Search for the cell housing the specified text and yield its [x, y] center coordinate. 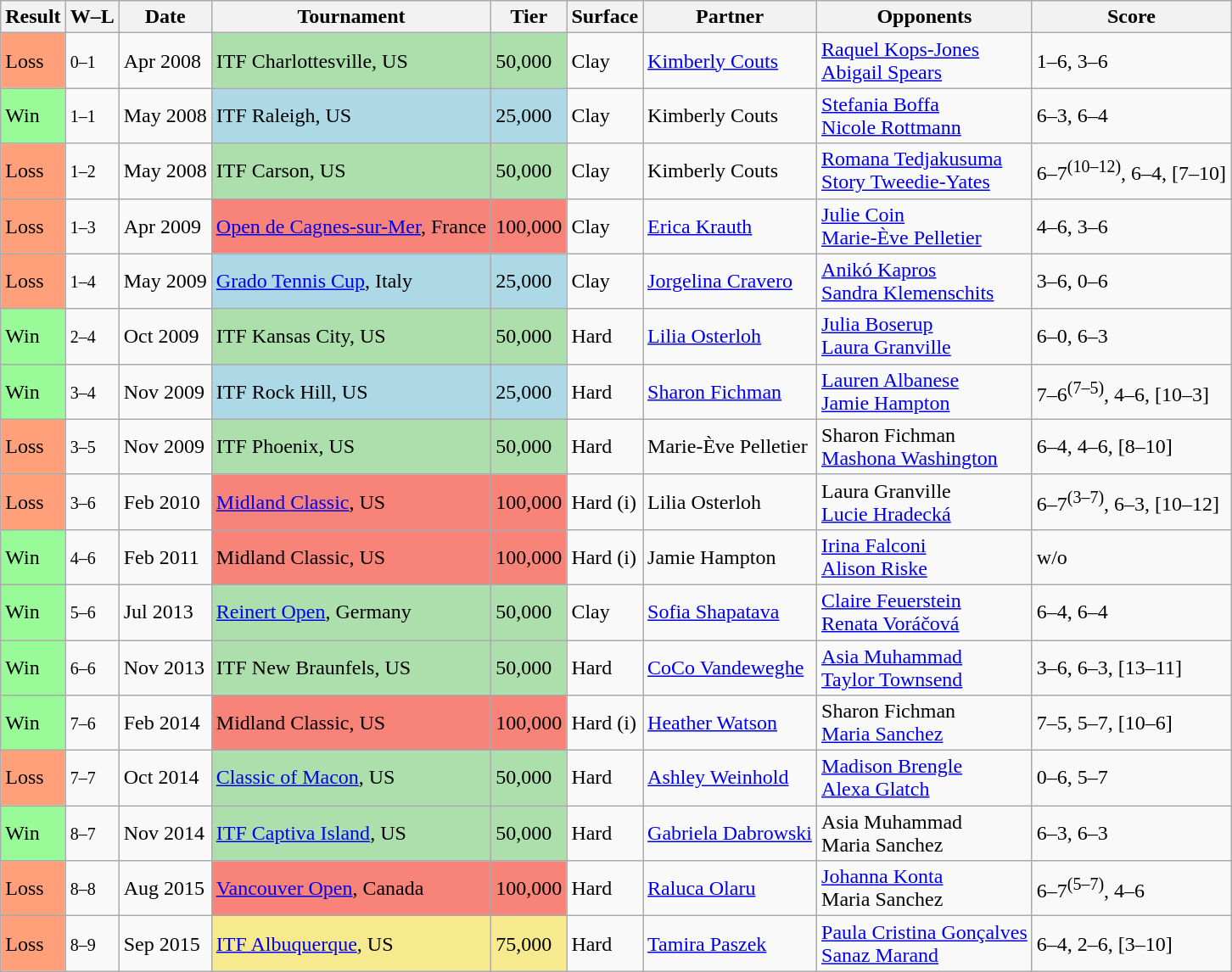
Ashley Weinhold [730, 779]
Oct 2014 [165, 779]
Nov 2013 [165, 667]
Stefania Boffa Nicole Rottmann [925, 115]
4–6, 3–6 [1131, 226]
Feb 2010 [165, 502]
Vancouver Open, Canada [351, 889]
Sharon Fichman Mashona Washington [925, 446]
ITF Charlottesville, US [351, 61]
5–6 [92, 612]
Aug 2015 [165, 889]
3–5 [92, 446]
Apr 2009 [165, 226]
w/o [1131, 556]
Julia Boserup Laura Granville [925, 336]
7–6 [92, 723]
Score [1131, 17]
Irina Falconi Alison Riske [925, 556]
ITF Raleigh, US [351, 115]
Jamie Hampton [730, 556]
Tamira Paszek [730, 943]
Sofia Shapatava [730, 612]
1–2 [92, 171]
Open de Cagnes-sur-Mer, France [351, 226]
Laura Granville Lucie Hradecká [925, 502]
8–9 [92, 943]
ITF Carson, US [351, 171]
3–6 [92, 502]
Date [165, 17]
Heather Watson [730, 723]
Lauren Albanese Jamie Hampton [925, 392]
ITF Rock Hill, US [351, 392]
6–4, 2–6, [3–10] [1131, 943]
4–6 [92, 556]
Julie Coin Marie-Ève Pelletier [925, 226]
6–7(5–7), 4–6 [1131, 889]
7–6(7–5), 4–6, [10–3] [1131, 392]
2–4 [92, 336]
0–1 [92, 61]
Sharon Fichman [730, 392]
3–4 [92, 392]
Johanna Konta Maria Sanchez [925, 889]
7–5, 5–7, [10–6] [1131, 723]
7–7 [92, 779]
Raluca Olaru [730, 889]
Asia Muhammad Taylor Townsend [925, 667]
Opponents [925, 17]
Surface [605, 17]
Sep 2015 [165, 943]
8–7 [92, 833]
Feb 2011 [165, 556]
6–6 [92, 667]
6–7(10–12), 6–4, [7–10] [1131, 171]
Tournament [351, 17]
Tier [529, 17]
1–4 [92, 282]
Anikó Kapros Sandra Klemenschits [925, 282]
Oct 2009 [165, 336]
ITF Albuquerque, US [351, 943]
1–3 [92, 226]
ITF New Braunfels, US [351, 667]
6–0, 6–3 [1131, 336]
Claire Feuerstein Renata Voráčová [925, 612]
Result [33, 17]
Jul 2013 [165, 612]
Raquel Kops-Jones Abigail Spears [925, 61]
6–3, 6–4 [1131, 115]
Paula Cristina Gonçalves Sanaz Marand [925, 943]
W–L [92, 17]
1–6, 3–6 [1131, 61]
8–8 [92, 889]
Madison Brengle Alexa Glatch [925, 779]
0–6, 5–7 [1131, 779]
May 2009 [165, 282]
Apr 2008 [165, 61]
CoCo Vandeweghe [730, 667]
ITF Kansas City, US [351, 336]
Feb 2014 [165, 723]
75,000 [529, 943]
Reinert Open, Germany [351, 612]
Grado Tennis Cup, Italy [351, 282]
6–7(3–7), 6–3, [10–12] [1131, 502]
ITF Phoenix, US [351, 446]
1–1 [92, 115]
6–4, 4–6, [8–10] [1131, 446]
3–6, 6–3, [13–11] [1131, 667]
ITF Captiva Island, US [351, 833]
6–3, 6–3 [1131, 833]
Marie-Ève Pelletier [730, 446]
3–6, 0–6 [1131, 282]
Romana Tedjakusuma Story Tweedie-Yates [925, 171]
Partner [730, 17]
Jorgelina Cravero [730, 282]
Gabriela Dabrowski [730, 833]
Erica Krauth [730, 226]
6–4, 6–4 [1131, 612]
Sharon Fichman Maria Sanchez [925, 723]
Classic of Macon, US [351, 779]
Asia Muhammad Maria Sanchez [925, 833]
Nov 2014 [165, 833]
